Locate the cell with the specified text and output its (x, y) center coordinate. 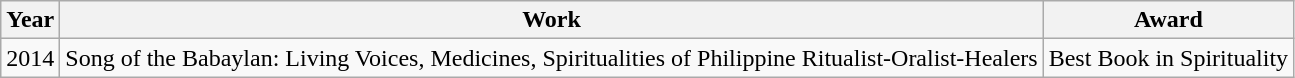
Song of the Babaylan: Living Voices, Medicines, Spiritualities of Philippine Ritualist-Oralist-Healers (552, 58)
2014 (30, 58)
Best Book in Spirituality (1168, 58)
Year (30, 20)
Work (552, 20)
Award (1168, 20)
